Determine the [x, y] coordinate at the center of the cell enclosing the given text.  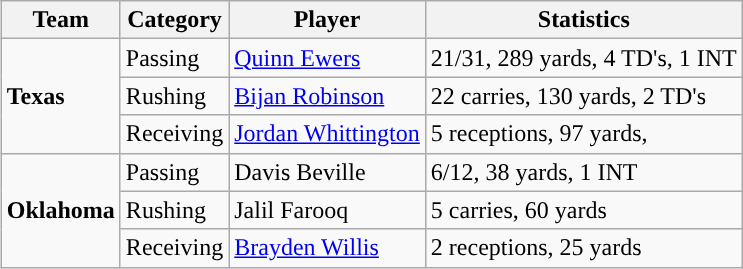
5 receptions, 97 yards, [584, 134]
Brayden Willis [328, 248]
Team [60, 20]
Jalil Farooq [328, 210]
6/12, 38 yards, 1 INT [584, 172]
Category [174, 20]
Bijan Robinson [328, 96]
22 carries, 130 yards, 2 TD's [584, 96]
2 receptions, 25 yards [584, 248]
Statistics [584, 20]
Player [328, 20]
5 carries, 60 yards [584, 210]
Texas [60, 96]
Oklahoma [60, 210]
Davis Beville [328, 172]
Jordan Whittington [328, 134]
21/31, 289 yards, 4 TD's, 1 INT [584, 58]
Quinn Ewers [328, 58]
